Output the [x, y] coordinate of the center of the cell containing the given text.  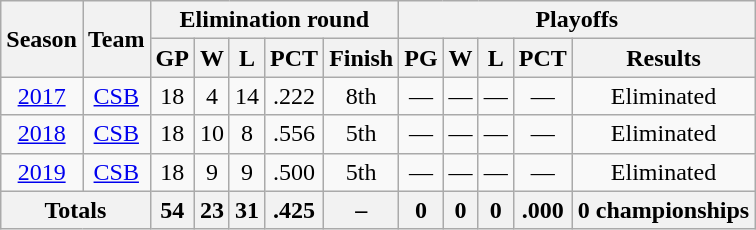
8th [362, 96]
2019 [42, 172]
Season [42, 39]
.556 [294, 134]
.425 [294, 210]
GP [172, 58]
Totals [76, 210]
.500 [294, 172]
PG [421, 58]
0 championships [663, 210]
Results [663, 58]
Elimination round [274, 20]
2018 [42, 134]
Team [116, 39]
Playoffs [577, 20]
8 [246, 134]
– [362, 210]
31 [246, 210]
23 [212, 210]
54 [172, 210]
2017 [42, 96]
.000 [542, 210]
10 [212, 134]
Finish [362, 58]
4 [212, 96]
14 [246, 96]
.222 [294, 96]
